From the cell containing the given text, extract its center point as (X, Y) coordinate. 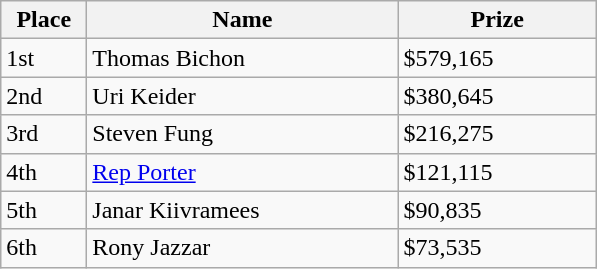
1st (44, 58)
5th (44, 210)
4th (44, 172)
$73,535 (498, 248)
Janar Kiivramees (242, 210)
Place (44, 20)
Steven Fung (242, 134)
$216,275 (498, 134)
Rony Jazzar (242, 248)
$90,835 (498, 210)
6th (44, 248)
Rep Porter (242, 172)
$579,165 (498, 58)
$121,115 (498, 172)
Prize (498, 20)
$380,645 (498, 96)
Thomas Bichon (242, 58)
2nd (44, 96)
3rd (44, 134)
Uri Keider (242, 96)
Name (242, 20)
